Return the [X, Y] coordinate for the center point of the cell that contains the specified text.  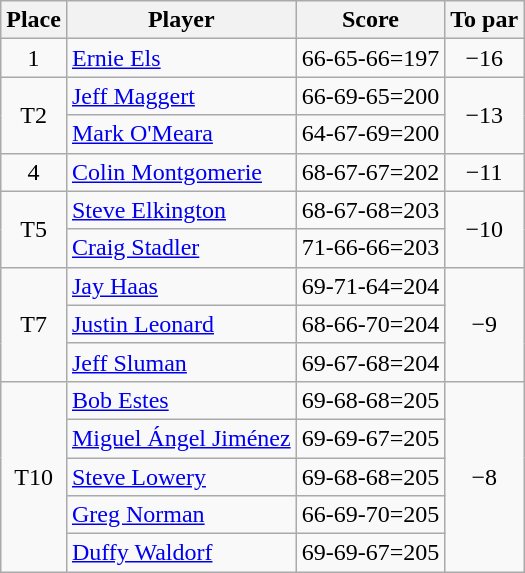
66-65-66=197 [370, 58]
T7 [34, 324]
Player [181, 20]
Craig Stadler [181, 248]
64-67-69=200 [370, 134]
−8 [484, 476]
Duffy Waldorf [181, 553]
T2 [34, 115]
Jay Haas [181, 286]
−9 [484, 324]
69-67-68=204 [370, 362]
68-67-67=202 [370, 172]
66-69-70=205 [370, 515]
Steve Lowery [181, 477]
Steve Elkington [181, 210]
68-66-70=204 [370, 324]
66-69-65=200 [370, 96]
To par [484, 20]
Mark O'Meara [181, 134]
Jeff Maggert [181, 96]
Ernie Els [181, 58]
Greg Norman [181, 515]
Justin Leonard [181, 324]
71-66-66=203 [370, 248]
4 [34, 172]
−11 [484, 172]
Colin Montgomerie [181, 172]
1 [34, 58]
68-67-68=203 [370, 210]
Jeff Sluman [181, 362]
Place [34, 20]
−16 [484, 58]
69-71-64=204 [370, 286]
Miguel Ángel Jiménez [181, 438]
Score [370, 20]
T5 [34, 229]
−13 [484, 115]
T10 [34, 476]
−10 [484, 229]
Bob Estes [181, 400]
